Return the (x, y) coordinate for the center point of the cell that contains the specified text.  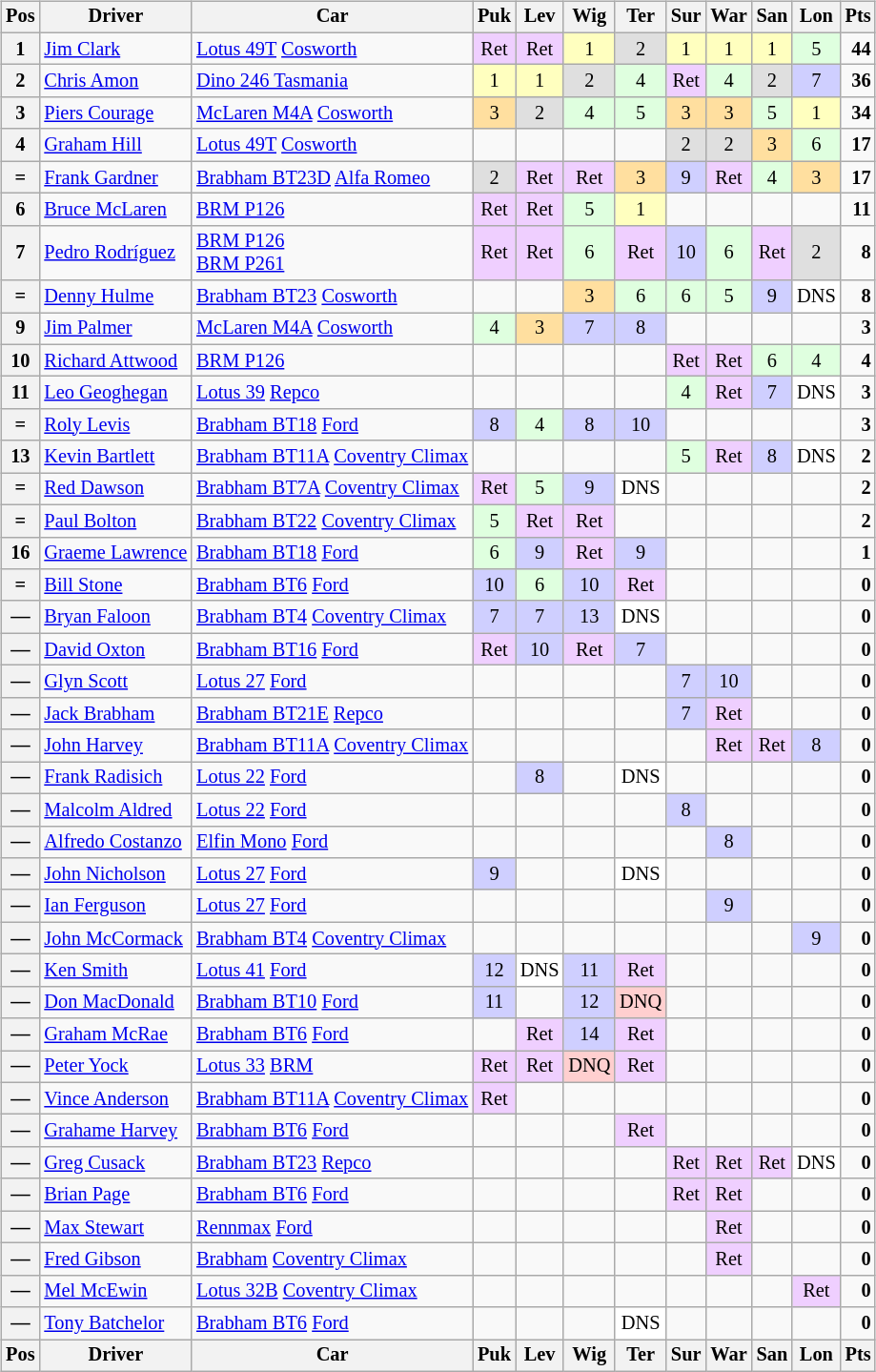
Max Stewart (115, 1227)
Rennmax Ford (332, 1227)
Brabham BT10 Ford (332, 1002)
Dino 246 Tasmania (332, 81)
Elfin Mono Ford (332, 842)
Greg Cusack (115, 1163)
Leo Geoghegan (115, 393)
Bruce McLaren (115, 210)
David Oxton (115, 649)
Lotus 39 Repco (332, 393)
Brabham Coventry Climax (332, 1259)
34 (858, 113)
Graham McRae (115, 1034)
16 (20, 553)
Denny Hulme (115, 297)
Bryan Faloon (115, 617)
Glyn Scott (115, 682)
44 (858, 49)
Fred Gibson (115, 1259)
Bill Stone (115, 585)
John Nicholson (115, 874)
Brabham BT23D Alfa Romeo (332, 177)
Brabham BT21E Repco (332, 713)
Vince Anderson (115, 1098)
John Harvey (115, 746)
Alfredo Costanzo (115, 842)
Chris Amon (115, 81)
Jim Clark (115, 49)
Graeme Lawrence (115, 553)
Frank Gardner (115, 177)
Lotus 33 BRM (332, 1067)
Piers Courage (115, 113)
Brian Page (115, 1195)
Brabham BT16 Ford (332, 649)
Kevin Bartlett (115, 457)
Ian Ferguson (115, 906)
Jack Brabham (115, 713)
Jim Palmer (115, 329)
Grahame Harvey (115, 1131)
Roly Levis (115, 425)
Ken Smith (115, 971)
Brabham BT23 Cosworth (332, 297)
Don MacDonald (115, 1002)
Lotus 41 Ford (332, 971)
Red Dawson (115, 489)
BRM P126 BRM P261 (332, 253)
36 (858, 81)
Malcolm Aldred (115, 809)
Richard Attwood (115, 360)
Mel McEwin (115, 1291)
Graham Hill (115, 145)
Brabham BT23 Repco (332, 1163)
Peter Yock (115, 1067)
Tony Batchelor (115, 1323)
Brabham BT7A Coventry Climax (332, 489)
John McCormack (115, 938)
Frank Radisich (115, 778)
Paul Bolton (115, 521)
Brabham BT22 Coventry Climax (332, 521)
Lotus 32B Coventry Climax (332, 1291)
14 (589, 1034)
Pedro Rodríguez (115, 253)
